Return [x, y] of the center of cell containing provided text 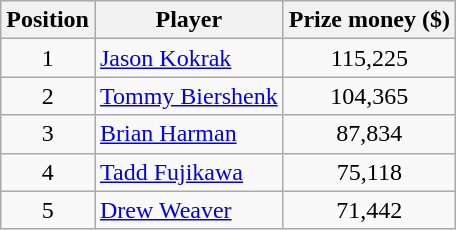
104,365 [369, 96]
1 [48, 58]
3 [48, 134]
Player [188, 20]
4 [48, 172]
2 [48, 96]
71,442 [369, 210]
87,834 [369, 134]
5 [48, 210]
Drew Weaver [188, 210]
Tommy Biershenk [188, 96]
115,225 [369, 58]
Brian Harman [188, 134]
Tadd Fujikawa [188, 172]
75,118 [369, 172]
Prize money ($) [369, 20]
Jason Kokrak [188, 58]
Position [48, 20]
